Determine the (X, Y) coordinate at the center of the cell enclosing the given text.  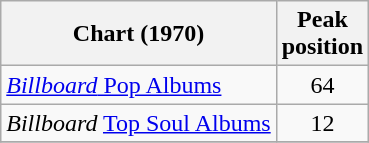
Billboard Top Soul Albums (138, 123)
12 (322, 123)
Chart (1970) (138, 34)
Peakposition (322, 34)
Billboard Pop Albums (138, 85)
64 (322, 85)
